Find where the given text appears and provide that cell's center as [X, Y] coordinate. 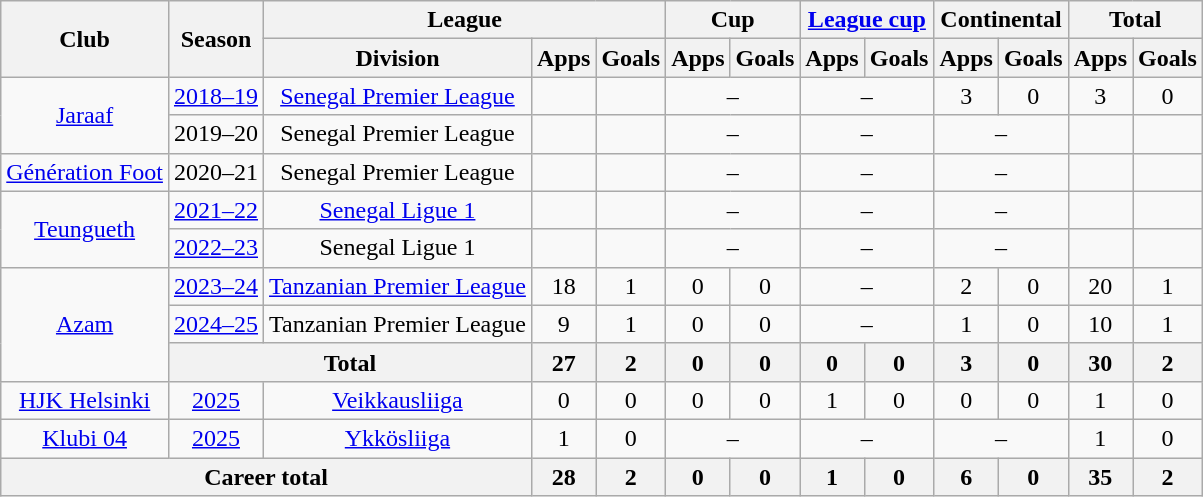
Ykkösliiga [398, 438]
Génération Foot [85, 172]
9 [563, 324]
Teungueth [85, 229]
20 [1100, 286]
Veikkausliiga [398, 400]
Cup [733, 20]
Season [216, 39]
28 [563, 477]
2022–23 [216, 248]
Continental [1001, 20]
Jaraaf [85, 115]
18 [563, 286]
35 [1100, 477]
League cup [867, 20]
Club [85, 39]
Azam [85, 324]
Klubi 04 [85, 438]
2018–19 [216, 96]
Career total [266, 477]
10 [1100, 324]
6 [966, 477]
2020–21 [216, 172]
27 [563, 362]
Division [398, 58]
HJK Helsinki [85, 400]
2019–20 [216, 134]
2021–22 [216, 210]
30 [1100, 362]
League [465, 20]
2023–24 [216, 286]
2024–25 [216, 324]
